Return (X, Y) of the center of cell containing provided text 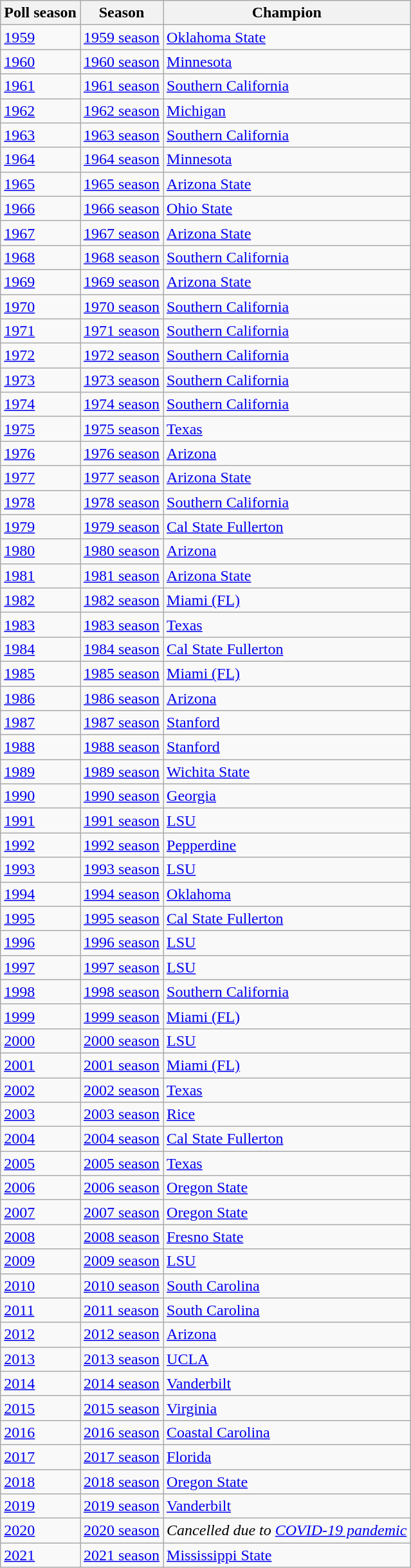
2002 season (121, 1090)
2001 (41, 1065)
1969 season (121, 282)
2017 (41, 1457)
Champion (287, 13)
Oklahoma (287, 894)
UCLA (287, 1359)
1965 season (121, 184)
1970 season (121, 307)
1987 (41, 723)
2003 (41, 1115)
1981 (41, 576)
Fresno State (287, 1237)
1960 season (121, 62)
2007 (41, 1212)
1967 season (121, 233)
Cancelled due to COVID-19 pandemic (287, 1531)
1994 season (121, 894)
1997 season (121, 967)
2016 (41, 1432)
1976 season (121, 453)
1974 (41, 405)
1978 season (121, 502)
2008 (41, 1237)
1979 (41, 527)
1989 season (121, 772)
1965 (41, 184)
2015 season (121, 1408)
1966 season (121, 208)
2019 season (121, 1506)
1995 (41, 918)
1975 (41, 429)
1991 season (121, 821)
1988 (41, 747)
1974 season (121, 405)
Ohio State (287, 208)
1985 season (121, 673)
2008 season (121, 1237)
2018 (41, 1481)
1984 season (121, 649)
2000 season (121, 1041)
1980 season (121, 551)
1967 (41, 233)
1977 (41, 478)
1963 (41, 135)
2016 season (121, 1432)
Mississippi State (287, 1555)
1992 (41, 845)
1968 (41, 257)
2001 season (121, 1065)
1986 season (121, 698)
1960 (41, 62)
Coastal Carolina (287, 1432)
1963 season (121, 135)
2014 (41, 1383)
1982 (41, 600)
2006 (41, 1188)
1990 season (121, 796)
1972 season (121, 356)
1993 season (121, 870)
2005 (41, 1163)
1985 (41, 673)
Rice (287, 1115)
2021 (41, 1555)
1993 (41, 870)
1988 season (121, 747)
Virginia (287, 1408)
1991 (41, 821)
1971 season (121, 331)
2003 season (121, 1115)
1992 season (121, 845)
2010 season (121, 1286)
1961 (41, 86)
1986 (41, 698)
2013 season (121, 1359)
1971 (41, 331)
1998 (41, 992)
2000 (41, 1041)
1982 season (121, 600)
1975 season (121, 429)
1990 (41, 796)
2009 (41, 1261)
1978 (41, 502)
1979 season (121, 527)
1996 (41, 943)
1998 season (121, 992)
1964 season (121, 160)
Florida (287, 1457)
1959 season (121, 37)
Pepperdine (287, 845)
2014 season (121, 1383)
2019 (41, 1506)
1976 (41, 453)
1962 season (121, 111)
1994 (41, 894)
2020 season (121, 1531)
1984 (41, 649)
1962 (41, 111)
2012 (41, 1335)
1983 (41, 624)
2004 (41, 1139)
2006 season (121, 1188)
Oklahoma State (287, 37)
Season (121, 13)
2010 (41, 1286)
1980 (41, 551)
2012 season (121, 1335)
1973 season (121, 380)
1959 (41, 37)
1966 (41, 208)
2011 season (121, 1310)
1996 season (121, 943)
Wichita State (287, 772)
1987 season (121, 723)
1973 (41, 380)
Poll season (41, 13)
2017 season (121, 1457)
2002 (41, 1090)
1977 season (121, 478)
1999 season (121, 1016)
1972 (41, 356)
1968 season (121, 257)
1999 (41, 1016)
1961 season (121, 86)
2015 (41, 1408)
2004 season (121, 1139)
2020 (41, 1531)
1981 season (121, 576)
2011 (41, 1310)
1983 season (121, 624)
2018 season (121, 1481)
1989 (41, 772)
Georgia (287, 796)
1970 (41, 307)
2021 season (121, 1555)
2007 season (121, 1212)
2013 (41, 1359)
2009 season (121, 1261)
1997 (41, 967)
1964 (41, 160)
1995 season (121, 918)
2005 season (121, 1163)
Michigan (287, 111)
1969 (41, 282)
